Identify which cell holds the provided text, then report its (x, y) central coordinate. 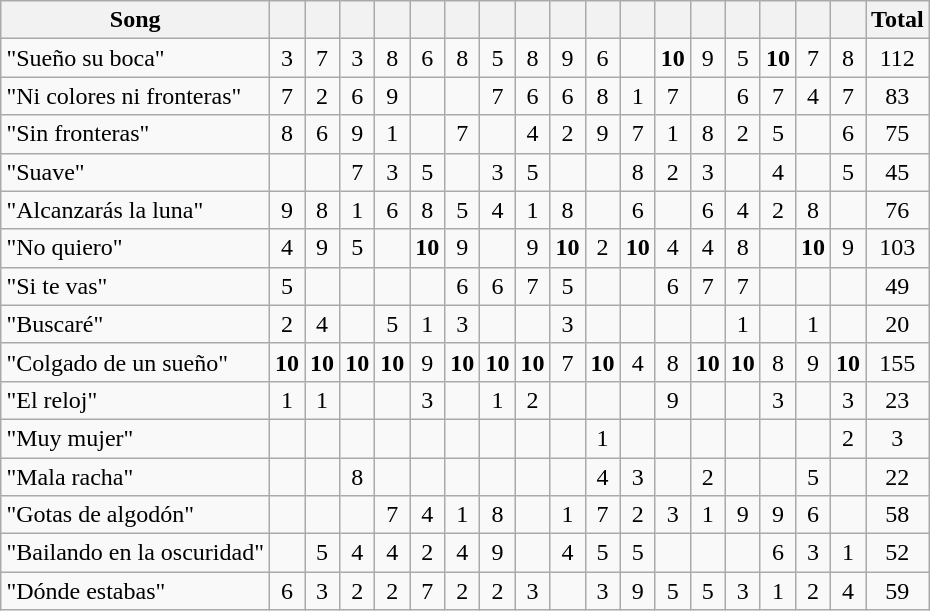
20 (898, 324)
"Dónde estabas" (136, 591)
Song (136, 20)
"Si te vas" (136, 286)
"Suave" (136, 172)
"El reloj" (136, 400)
"Bailando en la oscuridad" (136, 553)
"Buscaré" (136, 324)
"Ni colores ni fronteras" (136, 96)
75 (898, 134)
155 (898, 362)
"Sueño su boca" (136, 58)
112 (898, 58)
23 (898, 400)
"No quiero" (136, 248)
52 (898, 553)
103 (898, 248)
59 (898, 591)
"Mala racha" (136, 477)
Total (898, 20)
83 (898, 96)
"Sin fronteras" (136, 134)
58 (898, 515)
76 (898, 210)
"Alcanzarás la luna" (136, 210)
22 (898, 477)
45 (898, 172)
"Colgado de un sueño" (136, 362)
49 (898, 286)
"Muy mujer" (136, 438)
"Gotas de algodón" (136, 515)
